Find where the given text appears and provide that cell's center as [x, y] coordinate. 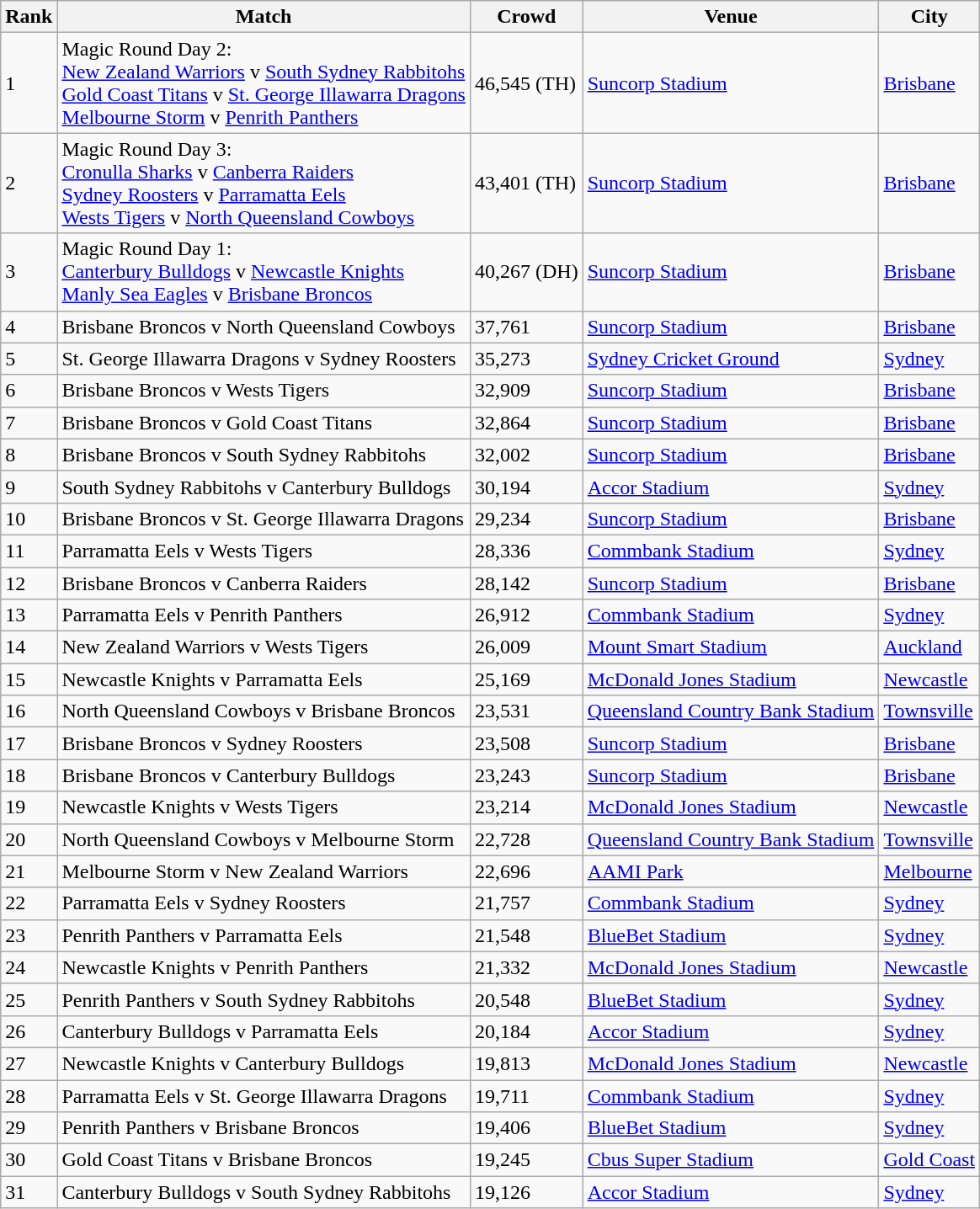
19,245 [526, 1160]
13 [29, 615]
Melbourne [929, 871]
21,757 [526, 903]
21,548 [526, 935]
7 [29, 423]
Canterbury Bulldogs v Parramatta Eels [264, 1031]
26,009 [526, 647]
26,912 [526, 615]
29,234 [526, 519]
12 [29, 583]
25,169 [526, 679]
19,813 [526, 1063]
Brisbane Broncos v South Sydney Rabbitohs [264, 455]
32,909 [526, 391]
Gold Coast Titans v Brisbane Broncos [264, 1160]
St. George Illawarra Dragons v Sydney Roosters [264, 359]
4 [29, 327]
19,711 [526, 1095]
Newcastle Knights v Penrith Panthers [264, 967]
28,336 [526, 551]
Penrith Panthers v Brisbane Broncos [264, 1128]
32,002 [526, 455]
Rank [29, 17]
30,194 [526, 487]
Brisbane Broncos v St. George Illawarra Dragons [264, 519]
23 [29, 935]
37,761 [526, 327]
North Queensland Cowboys v Brisbane Broncos [264, 711]
22,728 [526, 839]
46,545 (TH) [526, 83]
27 [29, 1063]
Parramatta Eels v Penrith Panthers [264, 615]
Brisbane Broncos v Canterbury Bulldogs [264, 775]
Crowd [526, 17]
9 [29, 487]
29 [29, 1128]
Penrith Panthers v South Sydney Rabbitohs [264, 999]
Venue [731, 17]
New Zealand Warriors v Wests Tigers [264, 647]
Mount Smart Stadium [731, 647]
14 [29, 647]
20,548 [526, 999]
Auckland [929, 647]
6 [29, 391]
15 [29, 679]
City [929, 17]
23,508 [526, 743]
31 [29, 1192]
Newcastle Knights v Canterbury Bulldogs [264, 1063]
Brisbane Broncos v Wests Tigers [264, 391]
2 [29, 184]
22,696 [526, 871]
5 [29, 359]
21 [29, 871]
30 [29, 1160]
23,243 [526, 775]
17 [29, 743]
Match [264, 17]
Penrith Panthers v Parramatta Eels [264, 935]
Brisbane Broncos v Sydney Roosters [264, 743]
1 [29, 83]
Parramatta Eels v Sydney Roosters [264, 903]
35,273 [526, 359]
28 [29, 1095]
Parramatta Eels v Wests Tigers [264, 551]
40,267 (DH) [526, 272]
Cbus Super Stadium [731, 1160]
26 [29, 1031]
16 [29, 711]
8 [29, 455]
43,401 (TH) [526, 184]
North Queensland Cowboys v Melbourne Storm [264, 839]
Brisbane Broncos v Canberra Raiders [264, 583]
21,332 [526, 967]
Canterbury Bulldogs v South Sydney Rabbitohs [264, 1192]
South Sydney Rabbitohs v Canterbury Bulldogs [264, 487]
20,184 [526, 1031]
24 [29, 967]
Magic Round Day 2: New Zealand Warriors v South Sydney Rabbitohs Gold Coast Titans v St. George Illawarra Dragons Melbourne Storm v Penrith Panthers [264, 83]
23,531 [526, 711]
Melbourne Storm v New Zealand Warriors [264, 871]
28,142 [526, 583]
Newcastle Knights v Wests Tigers [264, 807]
AAMI Park [731, 871]
19,126 [526, 1192]
19,406 [526, 1128]
32,864 [526, 423]
3 [29, 272]
Newcastle Knights v Parramatta Eels [264, 679]
19 [29, 807]
Brisbane Broncos v North Queensland Cowboys [264, 327]
Parramatta Eels v St. George Illawarra Dragons [264, 1095]
Magic Round Day 3: Cronulla Sharks v Canberra RaidersSydney Roosters v Parramatta Eels Wests Tigers v North Queensland Cowboys [264, 184]
10 [29, 519]
Magic Round Day 1: Canterbury Bulldogs v Newcastle Knights Manly Sea Eagles v Brisbane Broncos [264, 272]
25 [29, 999]
20 [29, 839]
22 [29, 903]
11 [29, 551]
18 [29, 775]
Brisbane Broncos v Gold Coast Titans [264, 423]
Sydney Cricket Ground [731, 359]
Gold Coast [929, 1160]
23,214 [526, 807]
